Output the [x, y] coordinate of the center of the cell containing the given text.  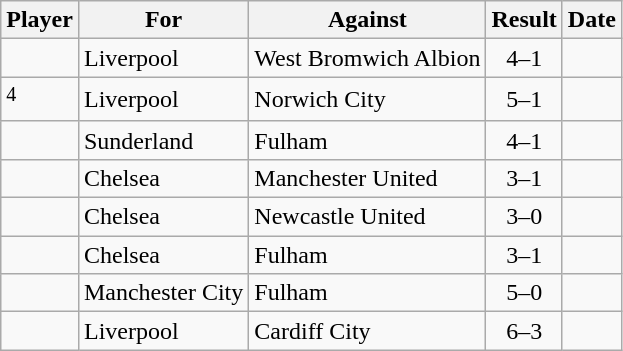
Cardiff City [368, 331]
Newcastle United [368, 217]
For [163, 20]
6–3 [524, 331]
5–1 [524, 100]
3–0 [524, 217]
Norwich City [368, 100]
Date [592, 20]
Against [368, 20]
Player [40, 20]
Manchester United [368, 178]
5–0 [524, 293]
4 [40, 100]
Result [524, 20]
West Bromwich Albion [368, 58]
Manchester City [163, 293]
Sunderland [163, 140]
